Determine the [X, Y] coordinate at the center of the cell enclosing the given text.  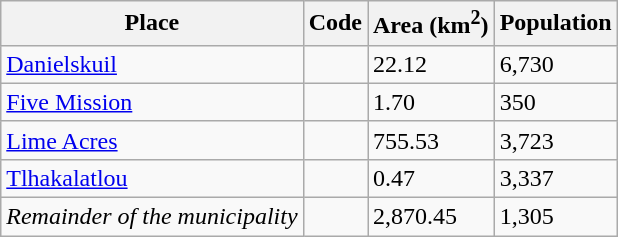
Tlhakalatlou [152, 178]
2,870.45 [432, 217]
Lime Acres [152, 140]
1,305 [556, 217]
1.70 [432, 102]
0.47 [432, 178]
Code [335, 24]
22.12 [432, 64]
Place [152, 24]
3,337 [556, 178]
Five Mission [152, 102]
755.53 [432, 140]
3,723 [556, 140]
Danielskuil [152, 64]
Population [556, 24]
6,730 [556, 64]
Remainder of the municipality [152, 217]
350 [556, 102]
Area (km2) [432, 24]
